Scan for the cell matching the given text and deliver its (X, Y) coordinate at center. 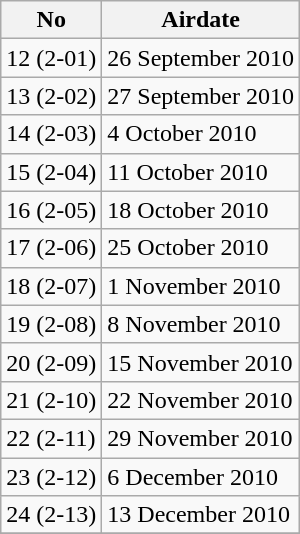
11 October 2010 (201, 172)
13 December 2010 (201, 515)
27 September 2010 (201, 96)
4 October 2010 (201, 134)
22 November 2010 (201, 400)
22 (2-11) (52, 438)
23 (2-12) (52, 477)
20 (2-09) (52, 362)
18 (2-07) (52, 286)
18 October 2010 (201, 210)
29 November 2010 (201, 438)
16 (2-05) (52, 210)
19 (2-08) (52, 324)
24 (2-13) (52, 515)
21 (2-10) (52, 400)
15 (2-04) (52, 172)
17 (2-06) (52, 248)
25 October 2010 (201, 248)
14 (2-03) (52, 134)
6 December 2010 (201, 477)
15 November 2010 (201, 362)
26 September 2010 (201, 58)
8 November 2010 (201, 324)
1 November 2010 (201, 286)
12 (2-01) (52, 58)
No (52, 20)
13 (2-02) (52, 96)
Airdate (201, 20)
